Output the [X, Y] coordinate of the center of the cell containing the given text.  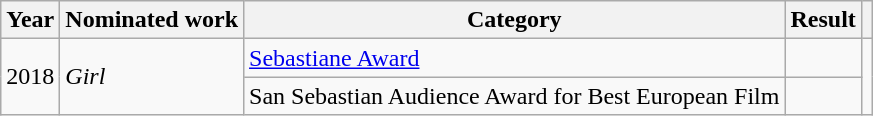
San Sebastian Audience Award for Best European Film [514, 96]
2018 [30, 77]
Nominated work [152, 20]
Sebastiane Award [514, 58]
Girl [152, 77]
Category [514, 20]
Year [30, 20]
Result [823, 20]
